Output the [x, y] coordinate of the center of the cell containing the given text.  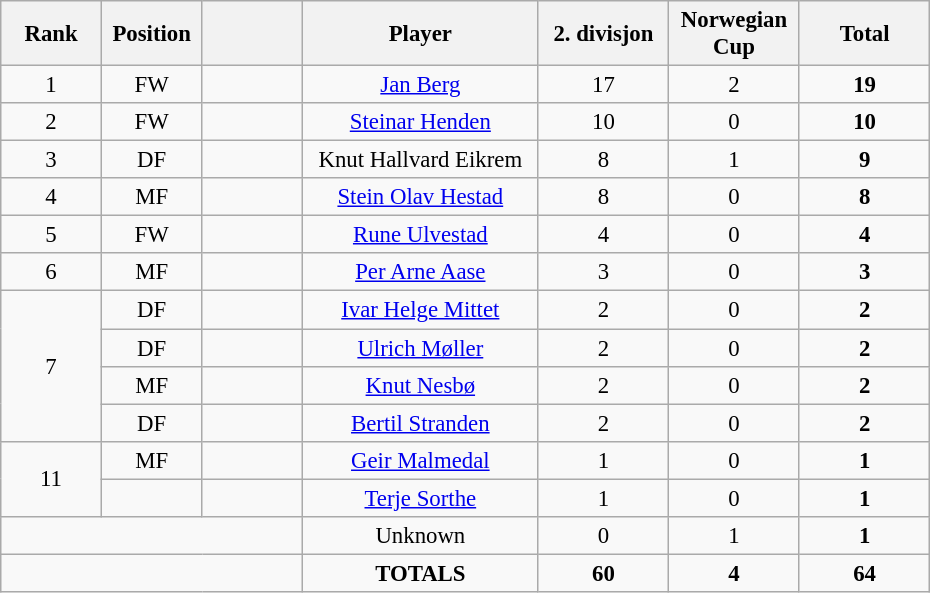
64 [864, 573]
Rank [52, 34]
19 [864, 85]
TOTALS [421, 573]
Knut Nesbø [421, 385]
Knut Hallvard Eikrem [421, 160]
Per Arne Aase [421, 273]
Geir Malmedal [421, 460]
Unknown [421, 536]
60 [604, 573]
Bertil Stranden [421, 423]
Ulrich Møller [421, 348]
17 [604, 85]
Total [864, 34]
Rune Ulvestad [421, 235]
11 [52, 478]
Terje Sorthe [421, 498]
Position [152, 34]
Ivar Helge Mittet [421, 310]
Stein Olav Hestad [421, 197]
6 [52, 273]
2. divisjon [604, 34]
Jan Berg [421, 85]
9 [864, 160]
7 [52, 366]
Norwegian Cup [734, 34]
5 [52, 235]
Steinar Henden [421, 122]
Player [421, 34]
